Scan for the cell matching the given text and deliver its (x, y) coordinate at center. 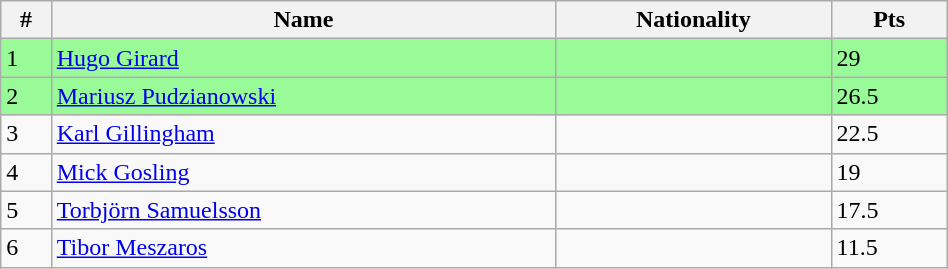
# (26, 20)
2 (26, 96)
Mariusz Pudzianowski (303, 96)
4 (26, 172)
Nationality (694, 20)
Mick Gosling (303, 172)
Hugo Girard (303, 58)
19 (889, 172)
Pts (889, 20)
Karl Gillingham (303, 134)
Name (303, 20)
22.5 (889, 134)
26.5 (889, 96)
Torbjörn Samuelsson (303, 210)
6 (26, 248)
Tibor Meszaros (303, 248)
17.5 (889, 210)
29 (889, 58)
11.5 (889, 248)
1 (26, 58)
5 (26, 210)
3 (26, 134)
